Capture the cell that displays the provided text and extract its (X, Y) central coordinate. 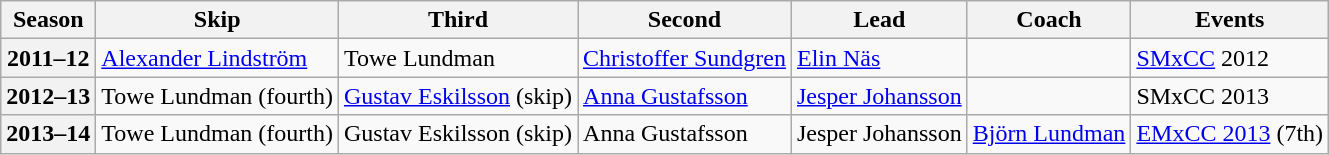
Coach (1049, 20)
EMxCC 2013 (7th) (1230, 134)
2013–14 (48, 134)
Skip (218, 20)
2011–12 (48, 58)
2012–13 (48, 96)
Björn Lundman (1049, 134)
Events (1230, 20)
SMxCC 2013 (1230, 96)
Second (685, 20)
Alexander Lindström (218, 58)
SMxCC 2012 (1230, 58)
Lead (879, 20)
Third (458, 20)
Towe Lundman (458, 58)
Christoffer Sundgren (685, 58)
Elin Näs (879, 58)
Season (48, 20)
